Output the [X, Y] coordinate of the center of the cell containing the given text.  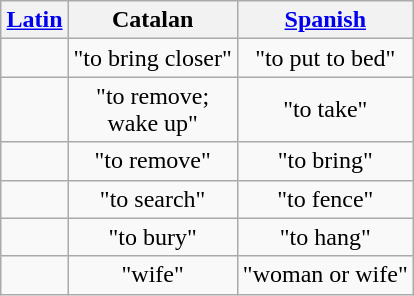
"to remove" [152, 161]
"to remove;wake up" [152, 110]
Catalan [152, 20]
"to fence" [325, 199]
"to put to bed" [325, 58]
"to bring" [325, 161]
"to search" [152, 199]
Spanish [325, 20]
Latin [34, 20]
"to bury" [152, 237]
"to bring closer" [152, 58]
"to take" [325, 110]
"to hang" [325, 237]
"wife" [152, 275]
"woman or wife" [325, 275]
